Return the (x, y) coordinate for the center point of the cell that contains the specified text.  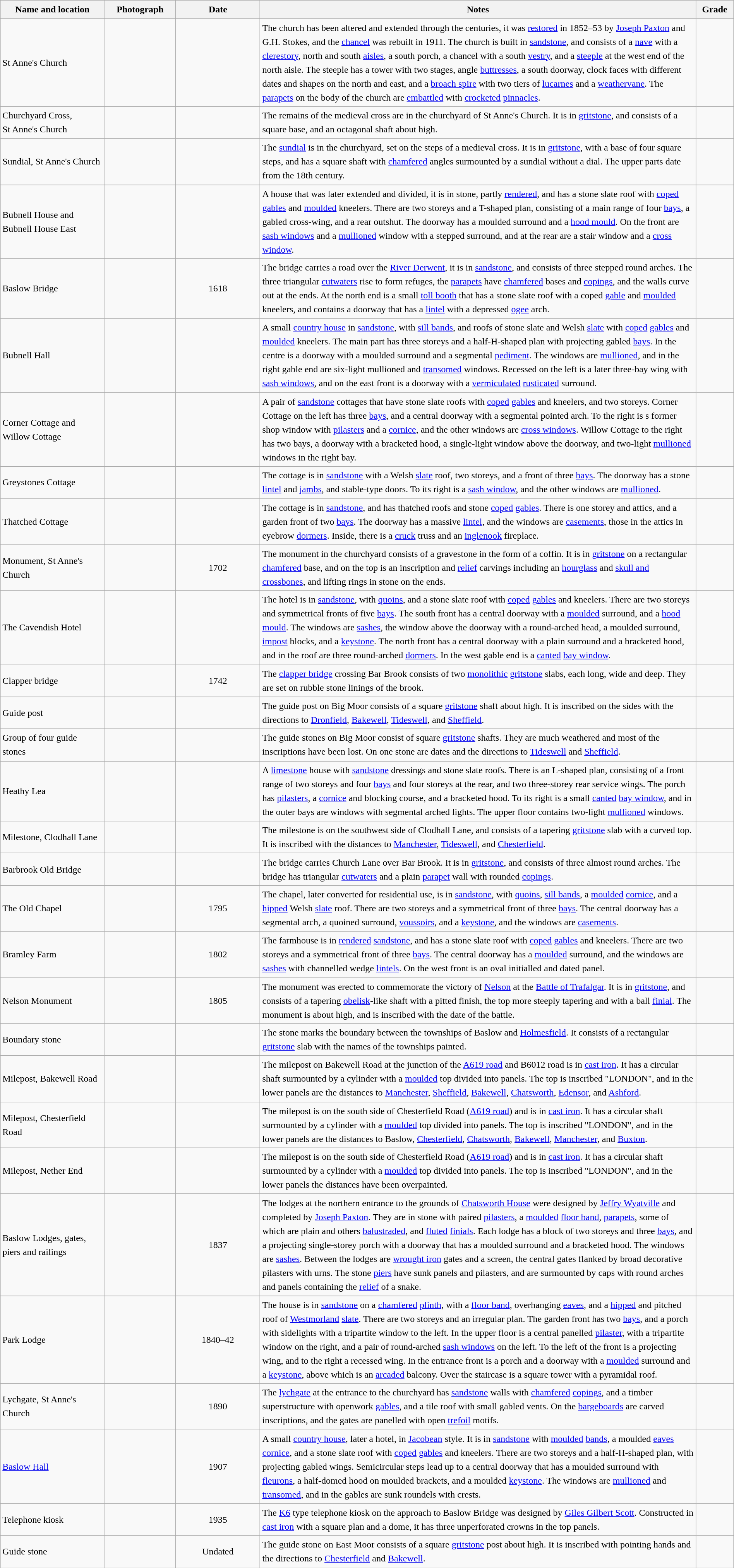
1840–42 (218, 1340)
Name and location (53, 9)
1742 (218, 681)
Group of four guide stones (53, 745)
Baslow Lodges, gates, piers and railings (53, 1244)
Sundial, St Anne's Church (53, 162)
The Cavendish Hotel (53, 628)
Greystones Cottage (53, 482)
1890 (218, 1406)
Undated (218, 1552)
Milepost, Bakewell Road (53, 1079)
1837 (218, 1244)
Milepost, Nether End (53, 1171)
1795 (218, 909)
St Anne's Church (53, 63)
1702 (218, 567)
The Old Chapel (53, 909)
Nelson Monument (53, 1001)
Bubnell Hall (53, 355)
Guide stone (53, 1552)
Photograph (140, 9)
Boundary stone (53, 1039)
Date (218, 9)
Clapper bridge (53, 681)
Milestone, Clodhall Lane (53, 837)
Notes (478, 9)
Lychgate, St Anne's Church (53, 1406)
Corner Cottage and Willow Cottage (53, 430)
Bramley Farm (53, 954)
1907 (218, 1467)
Milepost, Chesterfield Road (53, 1125)
Heathy Lea (53, 791)
Thatched Cottage (53, 522)
Grade (715, 9)
Baslow Hall (53, 1467)
1805 (218, 1001)
1618 (218, 289)
Telephone kiosk (53, 1520)
Guide post (53, 713)
Park Lodge (53, 1340)
1935 (218, 1520)
Bubnell House and Bubnell House East (53, 221)
Monument, St Anne's Church (53, 567)
Baslow Bridge (53, 289)
1802 (218, 954)
Barbrook Old Bridge (53, 869)
Churchyard Cross,St Anne's Church (53, 122)
